Pinpoint the cell where the given text exists, returning its [x, y] midpoint coordinate. 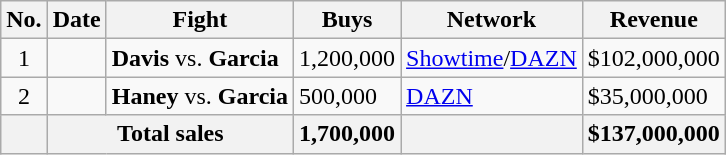
1,200,000 [348, 58]
$102,000,000 [654, 58]
Total sales [170, 134]
Haney vs. Garcia [200, 96]
Showtime/DAZN [492, 58]
1 [24, 58]
1,700,000 [348, 134]
Revenue [654, 20]
500,000 [348, 96]
Network [492, 20]
2 [24, 96]
$137,000,000 [654, 134]
No. [24, 20]
Date [76, 20]
Davis vs. Garcia [200, 58]
$35,000,000 [654, 96]
DAZN [492, 96]
Fight [200, 20]
Buys [348, 20]
